Search for the cell housing the specified text and yield its [X, Y] center coordinate. 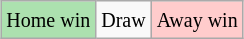
Draw [124, 20]
Away win [197, 20]
Home win [48, 20]
